Provide the [x, y] coordinate of the cell's center where the given text is located.  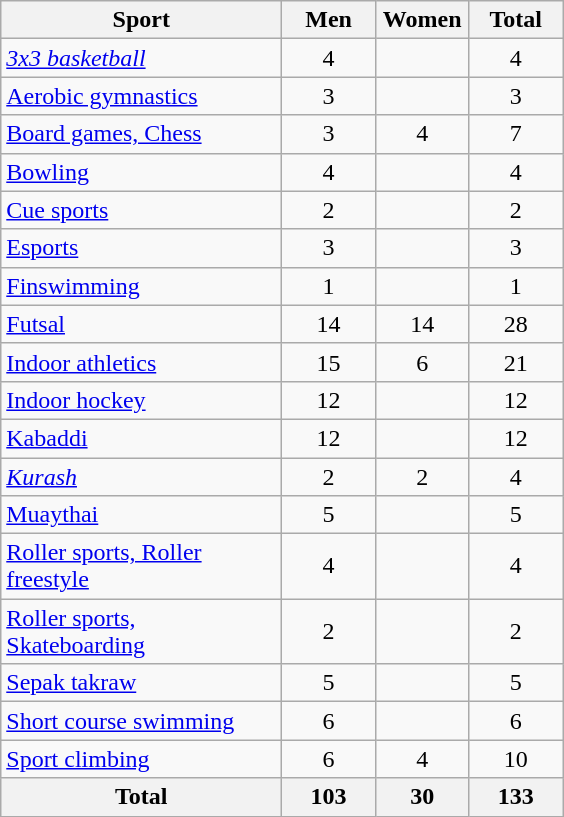
Finswimming [142, 286]
133 [516, 797]
Women [422, 20]
Cue sports [142, 210]
Short course swimming [142, 721]
30 [422, 797]
Kabaddi [142, 438]
Sport [142, 20]
Kurash [142, 477]
Sepak takraw [142, 683]
Indoor athletics [142, 362]
3x3 basketball [142, 58]
Esports [142, 248]
Bowling [142, 172]
Men [329, 20]
103 [329, 797]
21 [516, 362]
10 [516, 759]
28 [516, 324]
Muaythai [142, 515]
Roller sports, Skateboarding [142, 632]
7 [516, 134]
Indoor hockey [142, 400]
Board games, Chess [142, 134]
Futsal [142, 324]
Roller sports, Roller freestyle [142, 566]
Sport climbing [142, 759]
15 [329, 362]
Aerobic gymnastics [142, 96]
